Identify which cell holds the provided text, then report its (X, Y) central coordinate. 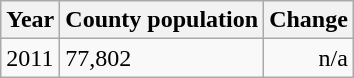
n/a (309, 58)
77,802 (162, 58)
County population (162, 20)
Year (30, 20)
2011 (30, 58)
Change (309, 20)
